Find where the given text appears and provide that cell's center as [X, Y] coordinate. 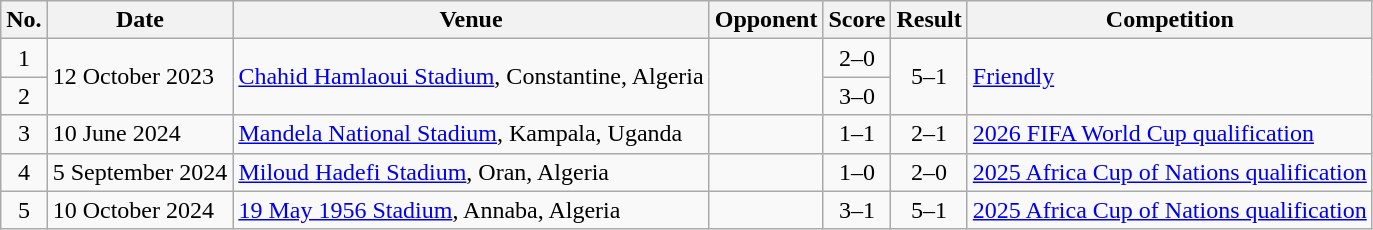
Friendly [1170, 77]
5 September 2024 [140, 172]
Date [140, 20]
10 June 2024 [140, 134]
Competition [1170, 20]
3–1 [857, 210]
Mandela National Stadium, Kampala, Uganda [471, 134]
Opponent [766, 20]
1 [24, 58]
3 [24, 134]
2–1 [929, 134]
Venue [471, 20]
Score [857, 20]
10 October 2024 [140, 210]
5 [24, 210]
1–0 [857, 172]
4 [24, 172]
12 October 2023 [140, 77]
No. [24, 20]
Miloud Hadefi Stadium, Oran, Algeria [471, 172]
Chahid Hamlaoui Stadium, Constantine, Algeria [471, 77]
19 May 1956 Stadium, Annaba, Algeria [471, 210]
Result [929, 20]
1–1 [857, 134]
2026 FIFA World Cup qualification [1170, 134]
3–0 [857, 96]
2 [24, 96]
